Extract the [X, Y] coordinate from the center of the cell holding the provided text.  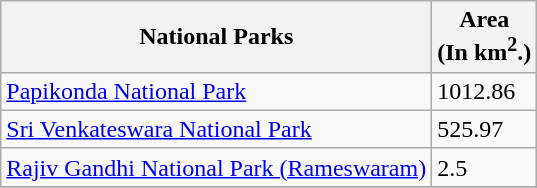
National Parks [216, 37]
Sri Venkateswara National Park [216, 129]
Area(In km2.) [484, 37]
1012.86 [484, 91]
Rajiv Gandhi National Park (Rameswaram) [216, 167]
525.97 [484, 129]
Papikonda National Park [216, 91]
2.5 [484, 167]
